Determine the (x, y) coordinate at the center of the cell enclosing the given text.  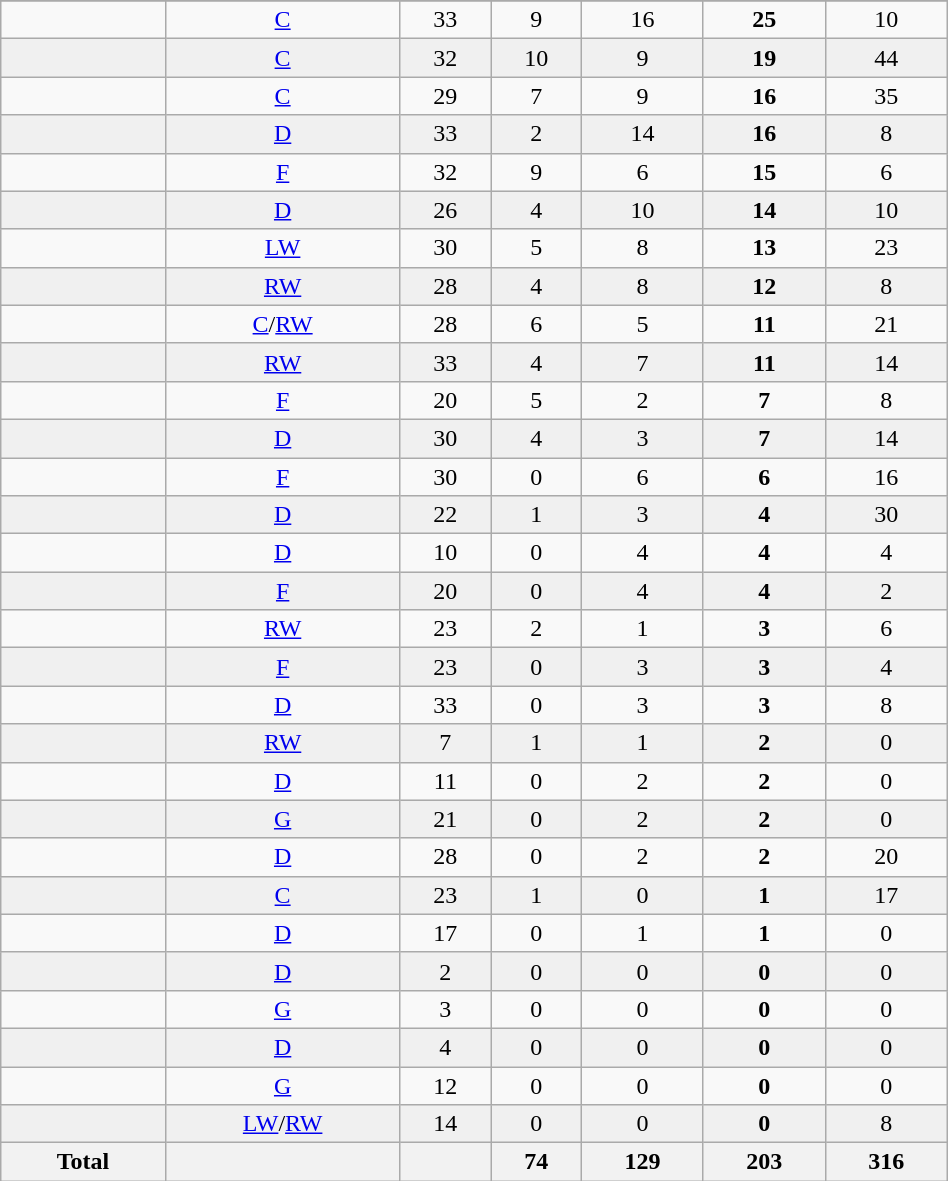
129 (643, 1162)
C/RW (282, 324)
25 (764, 20)
15 (764, 172)
203 (764, 1162)
13 (764, 248)
Total (84, 1162)
19 (764, 58)
29 (446, 96)
26 (446, 210)
316 (886, 1162)
22 (446, 515)
LW/RW (282, 1124)
LW (282, 248)
74 (536, 1162)
35 (886, 96)
44 (886, 58)
